Detect which cell encompasses the target text, then output its (x, y) center coordinate. 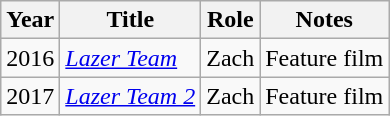
Lazer Team (130, 58)
2016 (30, 58)
Year (30, 20)
Role (230, 20)
2017 (30, 96)
Title (130, 20)
Lazer Team 2 (130, 96)
Notes (324, 20)
